From the cell containing the given text, extract its center point as [X, Y] coordinate. 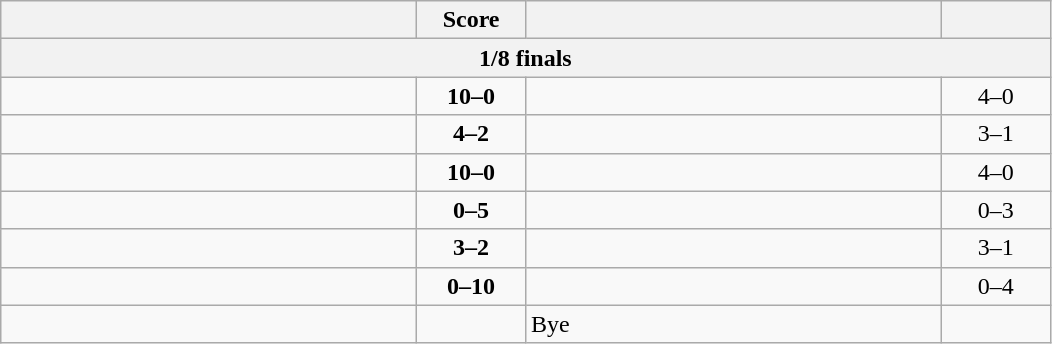
4–2 [472, 134]
Score [472, 20]
0–5 [472, 210]
1/8 finals [526, 58]
0–3 [996, 210]
0–10 [472, 286]
Bye [733, 324]
0–4 [996, 286]
3–2 [472, 248]
